Return the (x, y) coordinate for the center point of the cell that contains the specified text.  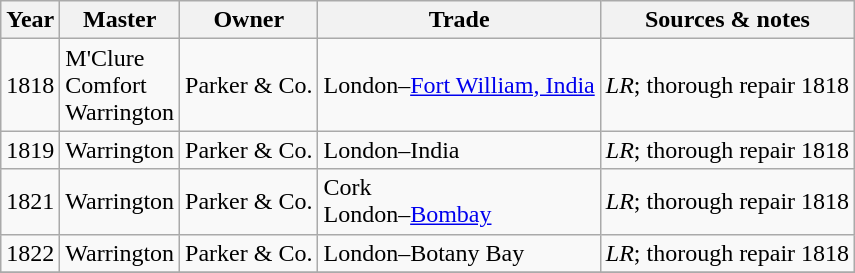
1822 (30, 253)
Year (30, 20)
1818 (30, 85)
Owner (249, 20)
M'ClureComfortWarrington (120, 85)
1819 (30, 150)
Trade (459, 20)
London–Fort William, India (459, 85)
CorkLondon–Bombay (459, 202)
Master (120, 20)
Sources & notes (727, 20)
London–Botany Bay (459, 253)
1821 (30, 202)
London–India (459, 150)
